Provide the [X, Y] coordinate of the cell's center where the given text is located.  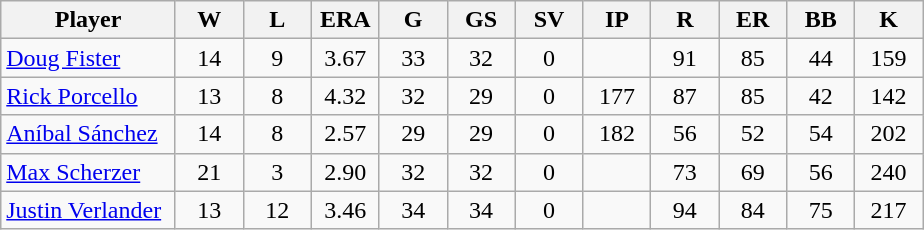
Rick Porcello [88, 96]
IP [617, 20]
G [413, 20]
52 [753, 134]
159 [889, 58]
240 [889, 172]
69 [753, 172]
73 [685, 172]
K [889, 20]
4.32 [345, 96]
182 [617, 134]
142 [889, 96]
3 [277, 172]
3.67 [345, 58]
ERA [345, 20]
W [209, 20]
21 [209, 172]
Player [88, 20]
202 [889, 134]
BB [821, 20]
42 [821, 96]
SV [549, 20]
87 [685, 96]
Aníbal Sánchez [88, 134]
L [277, 20]
ER [753, 20]
2.57 [345, 134]
R [685, 20]
Justin Verlander [88, 210]
75 [821, 210]
GS [481, 20]
177 [617, 96]
2.90 [345, 172]
33 [413, 58]
Doug Fister [88, 58]
54 [821, 134]
9 [277, 58]
44 [821, 58]
Max Scherzer [88, 172]
12 [277, 210]
84 [753, 210]
94 [685, 210]
217 [889, 210]
91 [685, 58]
3.46 [345, 210]
